Find where the given text appears and provide that cell's center as [X, Y] coordinate. 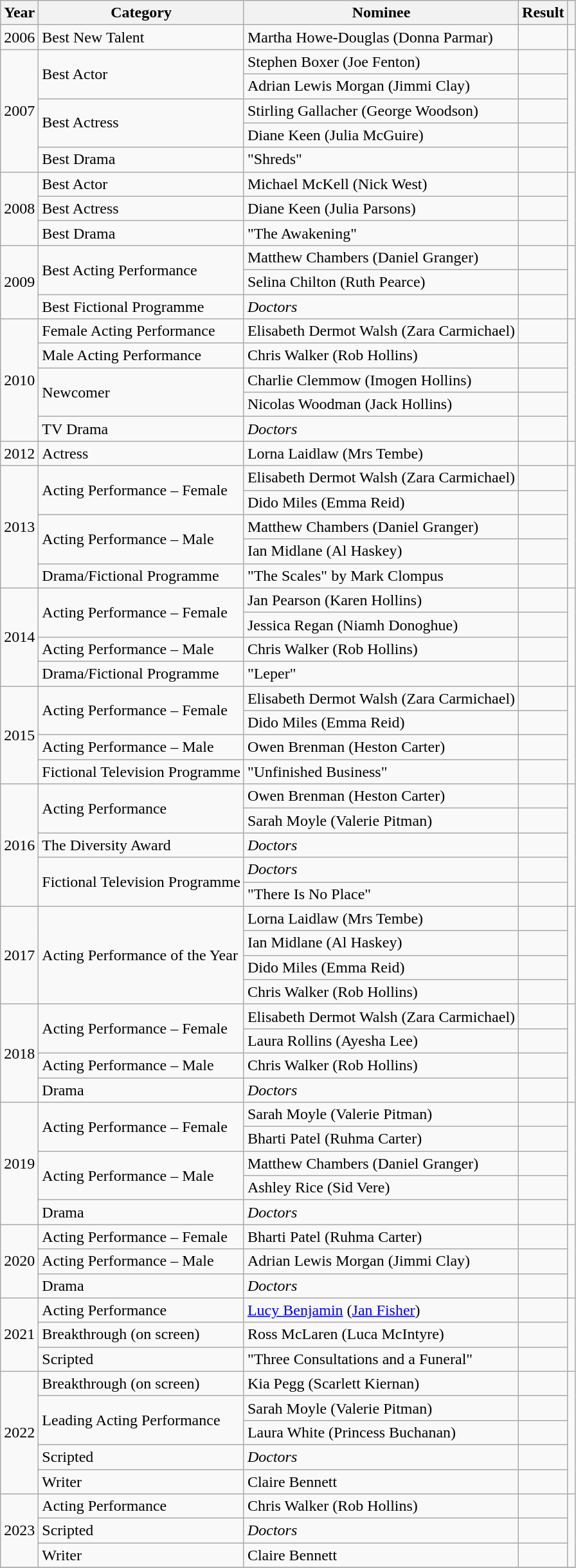
Selina Chilton (Ruth Pearce) [381, 282]
Result [543, 13]
Laura White (Princess Buchanan) [381, 1432]
Michael McKell (Nick West) [381, 184]
2020 [19, 1261]
Stirling Gallacher (George Woodson) [381, 111]
Martha Howe-Douglas (Donna Parmar) [381, 37]
Stephen Boxer (Joe Fenton) [381, 62]
2013 [19, 527]
Male Acting Performance [141, 356]
2008 [19, 208]
Best Acting Performance [141, 269]
2016 [19, 845]
"The Awakening" [381, 233]
Year [19, 13]
"The Scales" by Mark Clompus [381, 576]
Jan Pearson (Karen Hollins) [381, 600]
Actress [141, 453]
2014 [19, 637]
Lucy Benjamin (Jan Fisher) [381, 1310]
2010 [19, 380]
2022 [19, 1432]
"Unfinished Business" [381, 772]
2021 [19, 1335]
Newcomer [141, 392]
The Diversity Award [141, 845]
Diane Keen (Julia Parsons) [381, 208]
2019 [19, 1163]
Kia Pegg (Scarlett Kiernan) [381, 1383]
"Leper" [381, 673]
2015 [19, 734]
Category [141, 13]
2023 [19, 1531]
TV Drama [141, 429]
"There Is No Place" [381, 894]
Female Acting Performance [141, 331]
"Shreds" [381, 160]
Acting Performance of the Year [141, 955]
2009 [19, 282]
2017 [19, 955]
Nominee [381, 13]
Laura Rollins (Ayesha Lee) [381, 1041]
Nicolas Woodman (Jack Hollins) [381, 405]
2007 [19, 111]
Charlie Clemmow (Imogen Hollins) [381, 380]
Ross McLaren (Luca McIntyre) [381, 1335]
Best New Talent [141, 37]
Diane Keen (Julia McGuire) [381, 135]
2012 [19, 453]
Ashley Rice (Sid Vere) [381, 1188]
Best Fictional Programme [141, 307]
"Three Consultations and a Funeral" [381, 1359]
Leading Acting Performance [141, 1420]
Jessica Regan (Niamh Donoghue) [381, 624]
2018 [19, 1053]
2006 [19, 37]
